Locate the cell with the specified text and output its [X, Y] center coordinate. 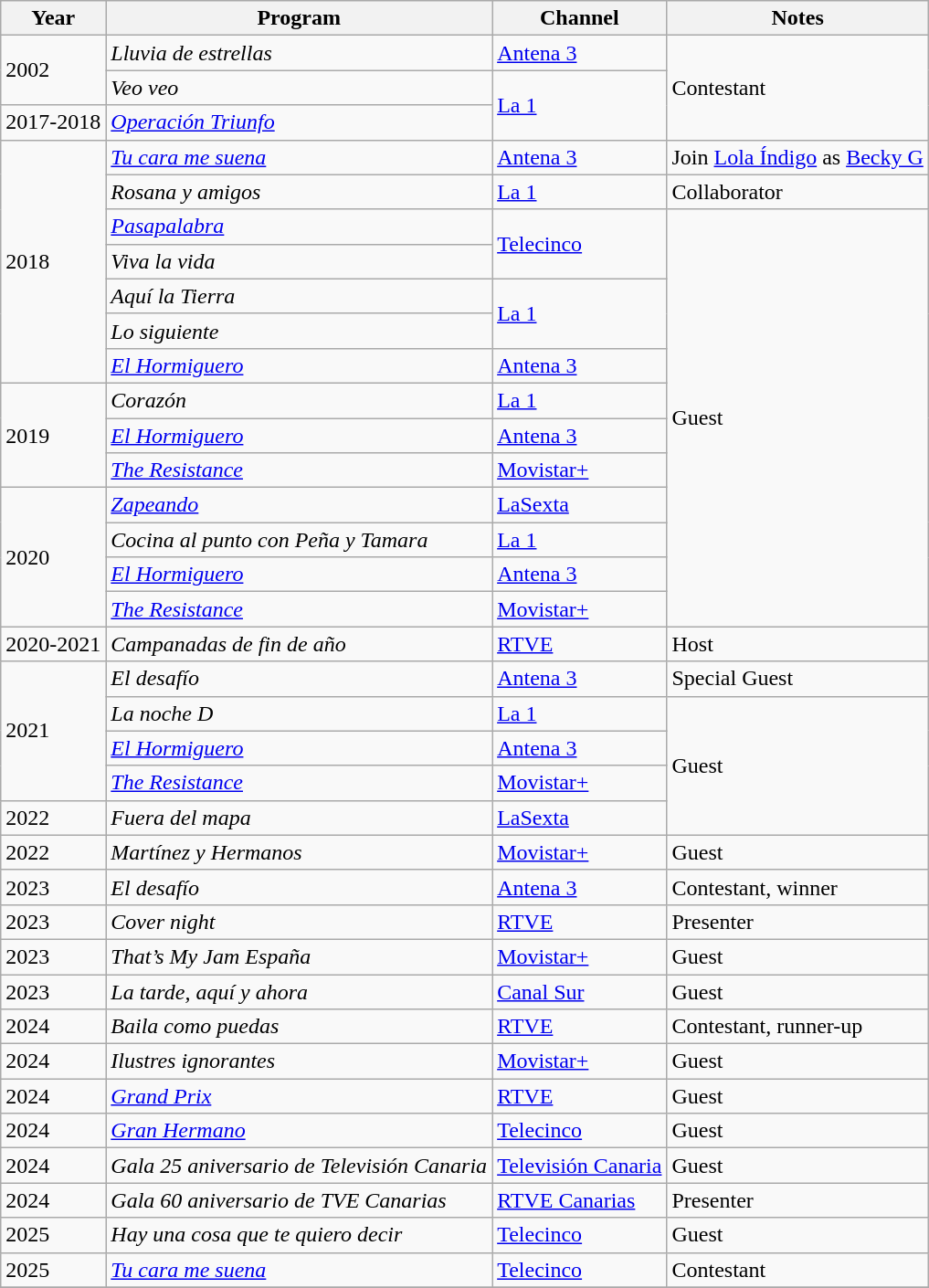
Zapeando [300, 505]
Veo veo [300, 88]
Lluvia de estrellas [300, 53]
Gala 25 aniversario de Televisión Canaria [300, 1166]
Gran Hermano [300, 1131]
2017-2018 [53, 122]
Fuera del mapa [300, 818]
Pasapalabra [300, 227]
2018 [53, 261]
That’s My Jam España [300, 956]
Contestant, winner [797, 887]
Join Lola Índigo as Becky G [797, 157]
Special Guest [797, 679]
Contestant, runner-up [797, 1027]
Cover night [300, 922]
La tarde, aquí y ahora [300, 991]
2020 [53, 557]
Cocina al punto con Peña y Tamara [300, 540]
Viva la vida [300, 261]
Baila como puedas [300, 1027]
Gala 60 aniversario de TVE Canarias [300, 1200]
Notes [797, 18]
Host [797, 644]
Program [300, 18]
Collaborator [797, 192]
Canal Sur [579, 991]
Corazón [300, 400]
RTVE Canarias [579, 1200]
Operación Triunfo [300, 122]
Year [53, 18]
Channel [579, 18]
2002 [53, 70]
Ilustres ignorantes [300, 1061]
Aquí la Tierra [300, 296]
2020-2021 [53, 644]
Lo siguiente [300, 331]
2019 [53, 435]
Campanadas de fin de año [300, 644]
Martínez y Hermanos [300, 852]
Grand Prix [300, 1096]
Televisión Canaria [579, 1166]
La noche D [300, 713]
2021 [53, 731]
Rosana y amigos [300, 192]
Hay una cosa que te quiero decir [300, 1235]
